Search for the cell housing the specified text and yield its [x, y] center coordinate. 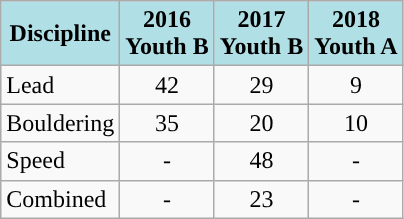
2018Youth A [356, 34]
23 [261, 199]
2017Youth B [261, 34]
29 [261, 85]
20 [261, 123]
Combined [60, 199]
Lead [60, 85]
10 [356, 123]
42 [167, 85]
2016Youth B [167, 34]
Discipline [60, 34]
Bouldering [60, 123]
9 [356, 85]
48 [261, 161]
Speed [60, 161]
35 [167, 123]
